Output the (x, y) coordinate of the center of the cell containing the given text.  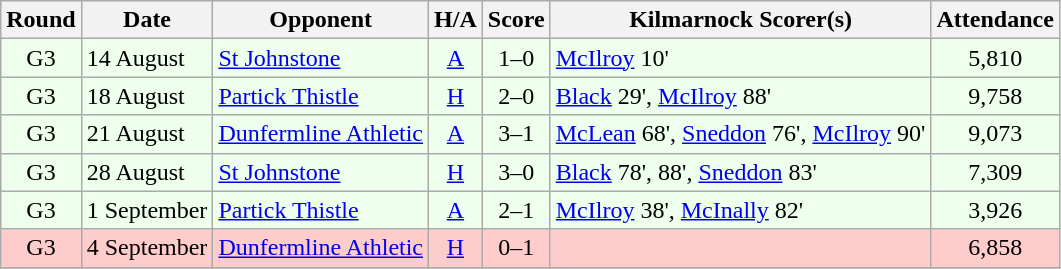
5,810 (995, 58)
1–0 (516, 58)
2–1 (516, 210)
9,758 (995, 96)
21 August (147, 134)
Black 78', 88', Sneddon 83' (740, 172)
0–1 (516, 248)
Kilmarnock Scorer(s) (740, 20)
14 August (147, 58)
18 August (147, 96)
28 August (147, 172)
2–0 (516, 96)
McLean 68', Sneddon 76', McIlroy 90' (740, 134)
3,926 (995, 210)
Black 29', McIlroy 88' (740, 96)
4 September (147, 248)
9,073 (995, 134)
1 September (147, 210)
McIlroy 10' (740, 58)
Date (147, 20)
Score (516, 20)
3–0 (516, 172)
McIlroy 38', McInally 82' (740, 210)
Round (41, 20)
H/A (456, 20)
Opponent (321, 20)
3–1 (516, 134)
6,858 (995, 248)
7,309 (995, 172)
Attendance (995, 20)
